Detect which cell encompasses the target text, then output its [X, Y] center coordinate. 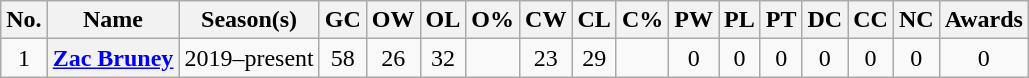
O% [493, 20]
C% [642, 20]
Name [113, 20]
PW [694, 20]
No. [24, 20]
GC [342, 20]
PL [740, 20]
Season(s) [249, 20]
PT [781, 20]
58 [342, 58]
NC [916, 20]
2019–present [249, 58]
23 [546, 58]
CW [546, 20]
DC [825, 20]
Awards [984, 20]
OL [443, 20]
32 [443, 58]
26 [393, 58]
CC [871, 20]
CL [594, 20]
Zac Bruney [113, 58]
29 [594, 58]
1 [24, 58]
OW [393, 20]
